Pinpoint the cell where the given text exists, returning its (x, y) midpoint coordinate. 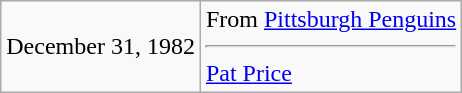
From Pittsburgh PenguinsPat Price (330, 47)
December 31, 1982 (101, 47)
